From the cell containing the given text, extract its center point as (X, Y) coordinate. 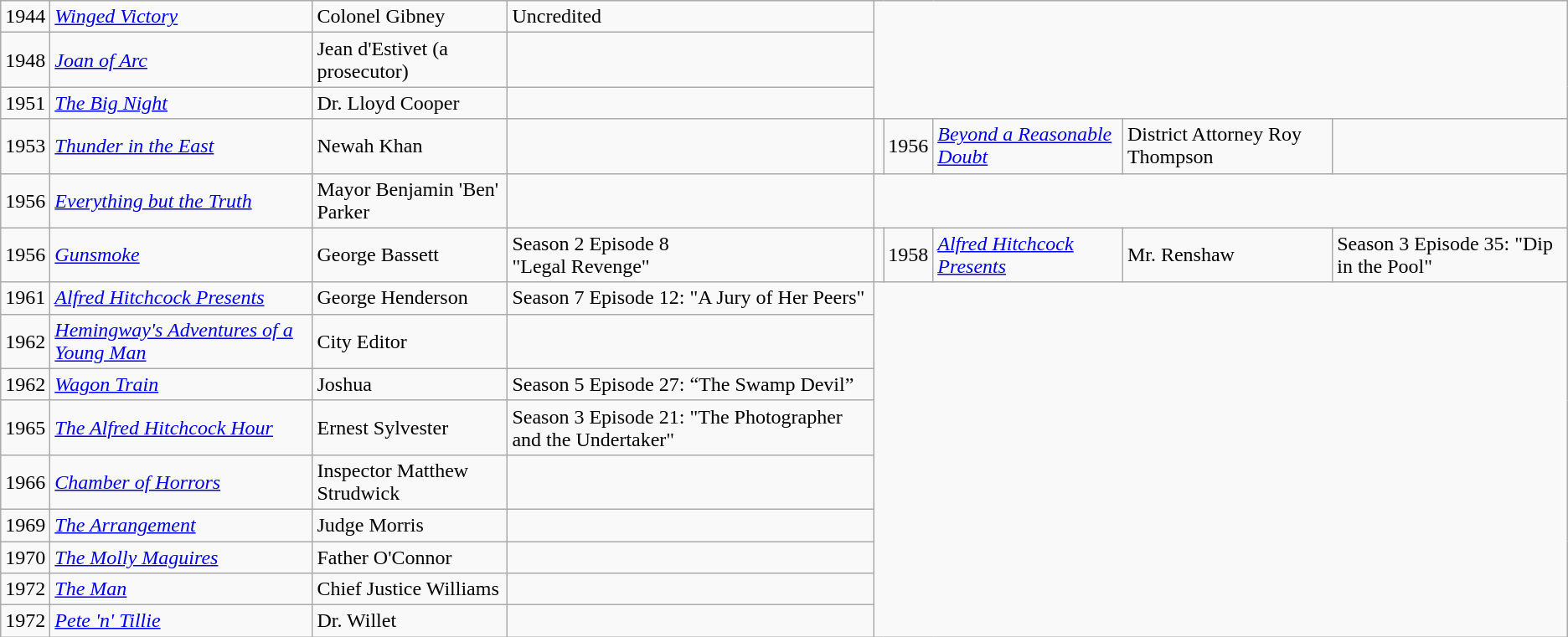
The Alfred Hitchcock Hour (181, 427)
George Henderson (410, 298)
The Arrangement (181, 525)
Joan of Arc (181, 60)
Dr. Lloyd Cooper (410, 103)
City Editor (410, 342)
Judge Morris (410, 525)
Chief Justice Williams (410, 589)
Father O'Connor (410, 557)
The Man (181, 589)
1970 (25, 557)
Hemingway's Adventures of a Young Man (181, 342)
Joshua (410, 384)
Winged Victory (181, 17)
1953 (25, 146)
Mr. Renshaw (1227, 254)
Wagon Train (181, 384)
The Molly Maguires (181, 557)
Season 3 Episode 35: "Dip in the Pool" (1451, 254)
Inspector Matthew Strudwick (410, 482)
Season 7 Episode 12: "A Jury of Her Peers" (691, 298)
Colonel Gibney (410, 17)
Season 3 Episode 21: "The Photographer and the Undertaker" (691, 427)
1961 (25, 298)
Newah Khan (410, 146)
1948 (25, 60)
Thunder in the East (181, 146)
Dr. Willet (410, 621)
Pete 'n' Tillie (181, 621)
Uncredited (691, 17)
1951 (25, 103)
Season 5 Episode 27: “The Swamp Devil” (691, 384)
1969 (25, 525)
George Bassett (410, 254)
Beyond a Reasonable Doubt (1029, 146)
1958 (908, 254)
1966 (25, 482)
Mayor Benjamin 'Ben' Parker (410, 201)
1965 (25, 427)
Everything but the Truth (181, 201)
District Attorney Roy Thompson (1227, 146)
Gunsmoke (181, 254)
Jean d'Estivet (a prosecutor) (410, 60)
The Big Night (181, 103)
Chamber of Horrors (181, 482)
1944 (25, 17)
Ernest Sylvester (410, 427)
Season 2 Episode 8"Legal Revenge" (691, 254)
